Capture the cell that displays the provided text and extract its (x, y) central coordinate. 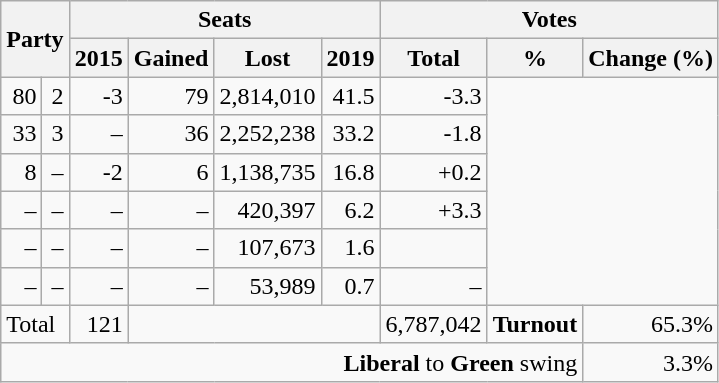
-1.8 (434, 134)
+3.3 (434, 210)
33 (22, 134)
16.8 (350, 172)
79 (171, 96)
41.5 (350, 96)
% (535, 58)
-3 (98, 96)
Gained (171, 58)
Seats (224, 20)
36 (171, 134)
33.2 (350, 134)
2019 (350, 58)
Liberal to Green swing (292, 362)
2 (56, 96)
Change (%) (651, 58)
3.3% (651, 362)
Lost (268, 58)
6,787,042 (434, 324)
1.6 (350, 248)
8 (22, 172)
107,673 (268, 248)
121 (98, 324)
0.7 (350, 286)
Votes (549, 20)
Party (35, 39)
65.3% (651, 324)
6 (171, 172)
420,397 (268, 210)
-3.3 (434, 96)
2,252,238 (268, 134)
53,989 (268, 286)
+0.2 (434, 172)
3 (56, 134)
1,138,735 (268, 172)
2015 (98, 58)
6.2 (350, 210)
Turnout (535, 324)
80 (22, 96)
2,814,010 (268, 96)
-2 (98, 172)
